Locate the cell with the specified text and output its (x, y) center coordinate. 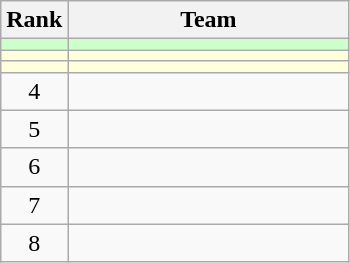
6 (34, 167)
4 (34, 91)
7 (34, 205)
Team (208, 20)
Rank (34, 20)
5 (34, 129)
8 (34, 243)
